Extract the [X, Y] coordinate from the center of the cell holding the provided text.  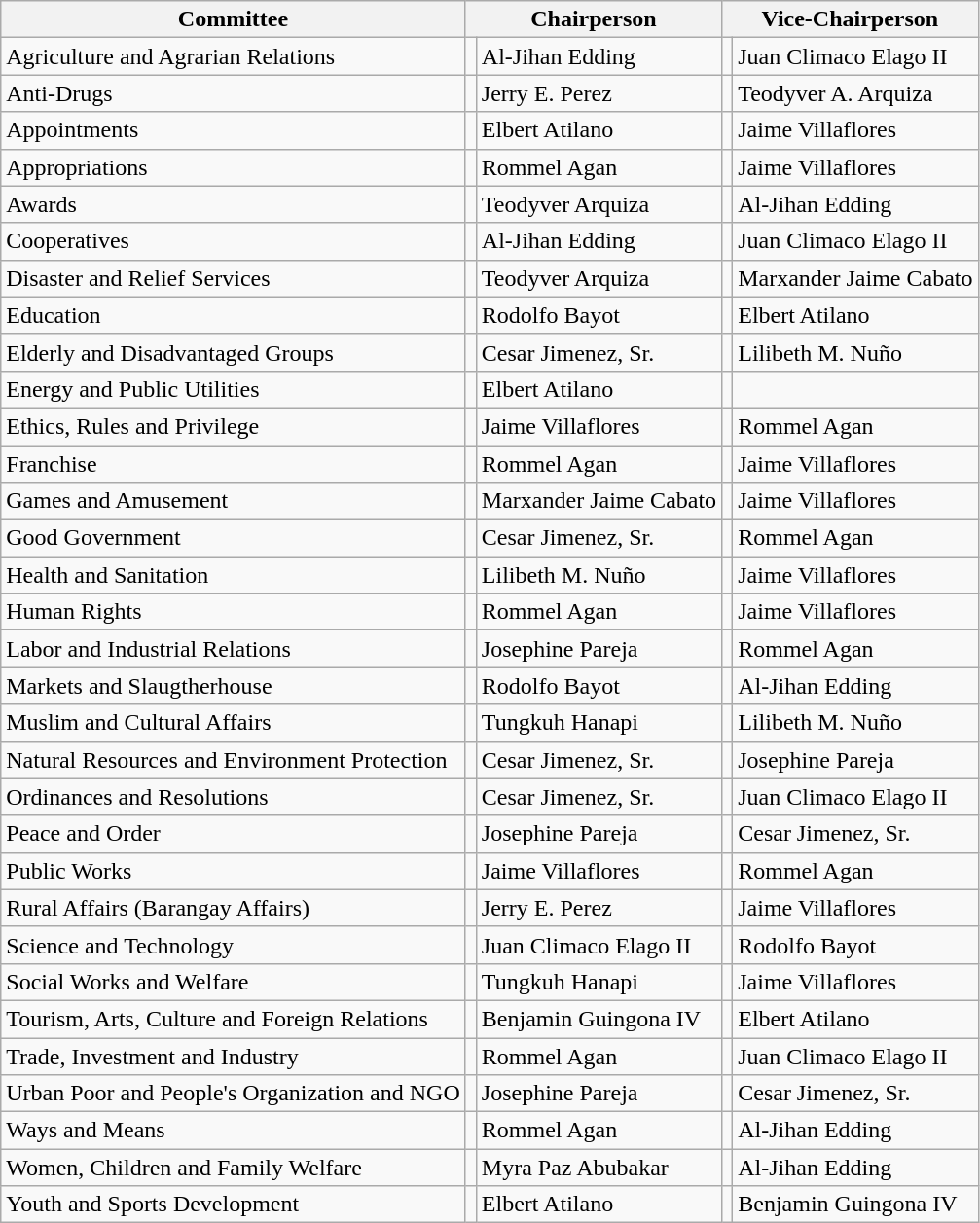
Rural Affairs (Barangay Affairs) [234, 908]
Ethics, Rules and Privilege [234, 426]
Disaster and Relief Services [234, 278]
Trade, Investment and Industry [234, 1056]
Agriculture and Agrarian Relations [234, 56]
Labor and Industrial Relations [234, 649]
Tourism, Arts, Culture and Foreign Relations [234, 1019]
Energy and Public Utilities [234, 389]
Appointments [234, 130]
Natural Resources and Environment Protection [234, 760]
Health and Sanitation [234, 575]
Ways and Means [234, 1131]
Games and Amusement [234, 501]
Vice-Chairperson [851, 19]
Peace and Order [234, 834]
Ordinances and Resolutions [234, 797]
Good Government [234, 538]
Awards [234, 204]
Education [234, 315]
Chairperson [594, 19]
Markets and Slaugtherhouse [234, 686]
Human Rights [234, 612]
Committee [234, 19]
Anti-Drugs [234, 93]
Public Works [234, 871]
Science and Technology [234, 945]
Youth and Sports Development [234, 1205]
Cooperatives [234, 241]
Elderly and Disadvantaged Groups [234, 352]
Urban Poor and People's Organization and NGO [234, 1094]
Teodyver A. Arquiza [855, 93]
Franchise [234, 464]
Appropriations [234, 167]
Women, Children and Family Welfare [234, 1168]
Muslim and Cultural Affairs [234, 723]
Myra Paz Abubakar [599, 1168]
Social Works and Welfare [234, 982]
